Output the (x, y) coordinate of the center of the cell containing the given text.  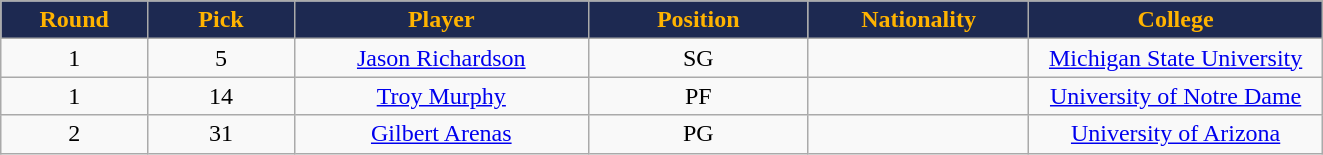
Pick (222, 20)
Troy Murphy (441, 96)
University of Arizona (1176, 134)
PG (698, 134)
Nationality (918, 20)
Round (74, 20)
14 (222, 96)
Position (698, 20)
University of Notre Dame (1176, 96)
College (1176, 20)
Gilbert Arenas (441, 134)
Michigan State University (1176, 58)
31 (222, 134)
Player (441, 20)
5 (222, 58)
SG (698, 58)
2 (74, 134)
PF (698, 96)
Jason Richardson (441, 58)
